Search for the cell housing the specified text and yield its [x, y] center coordinate. 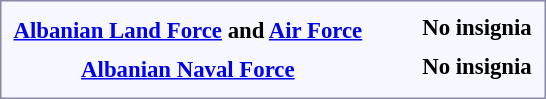
Albanian Land Force and Air Force [188, 30]
Albanian Naval Force [188, 69]
